Return [X, Y] of the center of cell containing provided text 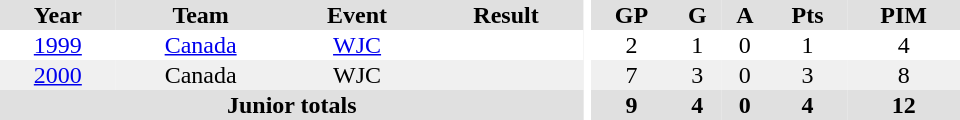
1999 [58, 45]
2000 [58, 75]
Result [506, 15]
PIM [904, 15]
GP [631, 15]
12 [904, 105]
Pts [808, 15]
G [698, 15]
8 [904, 75]
Event [358, 15]
Team [201, 15]
Year [58, 15]
2 [631, 45]
7 [631, 75]
9 [631, 105]
A [745, 15]
Junior totals [292, 105]
